Pinpoint the cell where the given text exists, returning its (X, Y) midpoint coordinate. 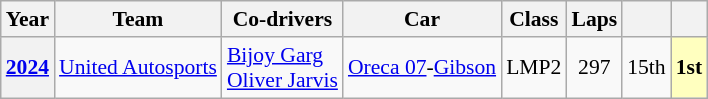
Laps (594, 19)
Year (28, 19)
1st (690, 68)
LMP2 (534, 68)
Car (422, 19)
Team (138, 19)
Class (534, 19)
United Autosports (138, 68)
Bijoy Garg Oliver Jarvis (282, 68)
Co-drivers (282, 19)
297 (594, 68)
2024 (28, 68)
15th (646, 68)
Oreca 07-Gibson (422, 68)
